Return (X, Y) of the center of cell containing provided text 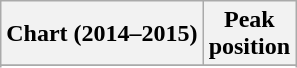
Chart (2014–2015) (102, 34)
Peakposition (249, 34)
